Extract the (X, Y) coordinate from the center of the cell holding the provided text.  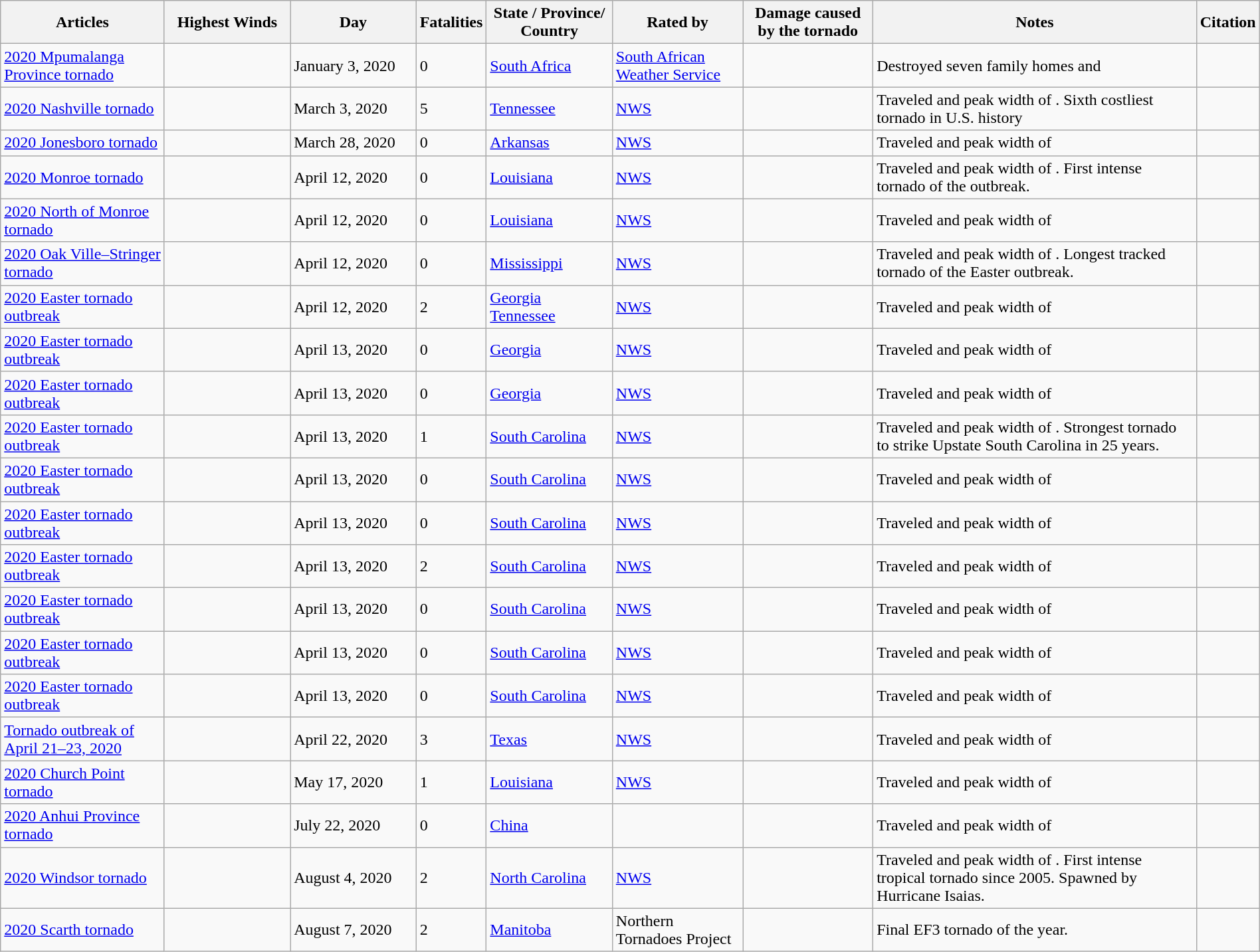
3 (451, 739)
2020 Nashville tornado (82, 109)
2020 Church Point tornado (82, 783)
March 3, 2020 (354, 109)
Northern Tornadoes Project (677, 930)
Georgia Tennessee (549, 307)
State / Province/ Country (549, 23)
Damage caused by the tornado (808, 23)
Traveled and peak width of . Sixth costliest tornado in U.S. history (1035, 109)
Tornado outbreak of April 21–23, 2020 (82, 739)
Destroyed seven family homes and (1035, 65)
Rated by (677, 23)
Traveled and peak width of . First intense tornado of the outbreak. (1035, 177)
Final EF3 tornado of the year. (1035, 930)
Highest Winds (227, 23)
January 3, 2020 (354, 65)
Tennessee (549, 109)
July 22, 2020 (354, 825)
2020 Oak Ville–Stringer tornado (82, 263)
2020 Anhui Province tornado (82, 825)
2020 Scarth tornado (82, 930)
2020 Mpumalanga Province tornado (82, 65)
5 (451, 109)
Citation (1228, 23)
2020 Windsor tornado (82, 878)
August 7, 2020 (354, 930)
March 28, 2020 (354, 143)
April 22, 2020 (354, 739)
Manitoba (549, 930)
Articles (82, 23)
South Africa (549, 65)
Traveled and peak width of . Longest tracked tornado of the Easter outbreak. (1035, 263)
May 17, 2020 (354, 783)
2020 Jonesboro tornado (82, 143)
August 4, 2020 (354, 878)
Traveled and peak width of . Strongest tornado to strike Upstate South Carolina in 25 years. (1035, 436)
South African Weather Service (677, 65)
North Carolina (549, 878)
2020 Monroe tornado (82, 177)
Notes (1035, 23)
Day (354, 23)
Mississippi (549, 263)
2020 North of Monroe tornado (82, 221)
Traveled and peak width of . First intense tropical tornado since 2005. Spawned by Hurricane Isaias. (1035, 878)
China (549, 825)
Texas (549, 739)
Arkansas (549, 143)
Fatalities (451, 23)
